Output the (x, y) coordinate of the center of the cell containing the given text.  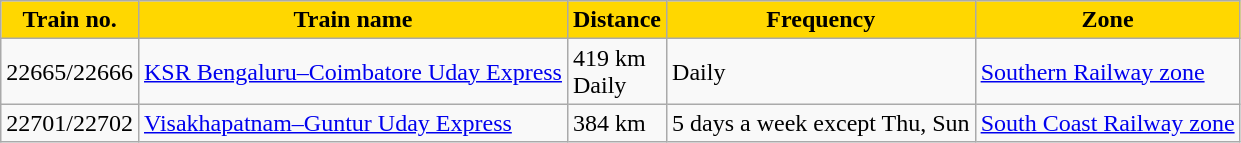
Train name (352, 20)
Visakhapatnam–Guntur Uday Express (352, 123)
Zone (1108, 20)
Frequency (822, 20)
KSR Bengaluru–Coimbatore Uday Express (352, 72)
Train no. (70, 20)
Distance (616, 20)
384 km (616, 123)
Southern Railway zone (1108, 72)
419 kmDaily (616, 72)
Daily (822, 72)
5 days a week except Thu, Sun (822, 123)
22665/22666 (70, 72)
South Coast Railway zone (1108, 123)
22701/22702 (70, 123)
